Determine the [x, y] coordinate at the center of the cell enclosing the given text.  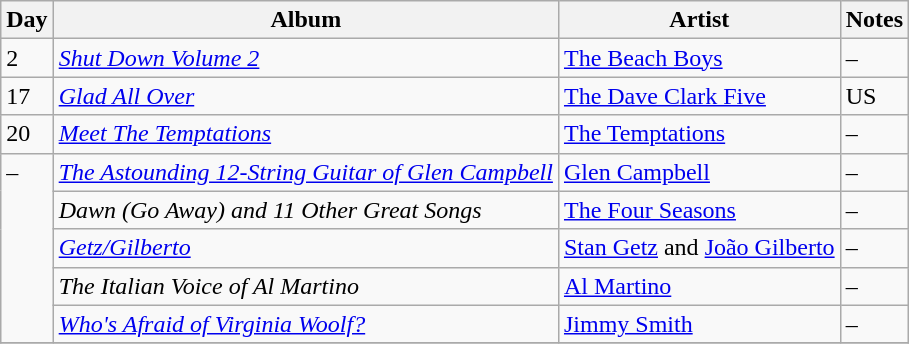
Meet The Temptations [306, 134]
The Beach Boys [699, 58]
Notes [874, 20]
Day [27, 20]
Shut Down Volume 2 [306, 58]
The Italian Voice of Al Martino [306, 286]
The Astounding 12-String Guitar of Glen Campbell [306, 172]
17 [27, 96]
Al Martino [699, 286]
Glen Campbell [699, 172]
Getz/Gilberto [306, 248]
Jimmy Smith [699, 324]
Stan Getz and João Gilberto [699, 248]
The Dave Clark Five [699, 96]
Dawn (Go Away) and 11 Other Great Songs [306, 210]
Who's Afraid of Virginia Woolf? [306, 324]
The Temptations [699, 134]
US [874, 96]
20 [27, 134]
The Four Seasons [699, 210]
2 [27, 58]
Artist [699, 20]
Album [306, 20]
Glad All Over [306, 96]
